Search for the cell housing the specified text and yield its (x, y) center coordinate. 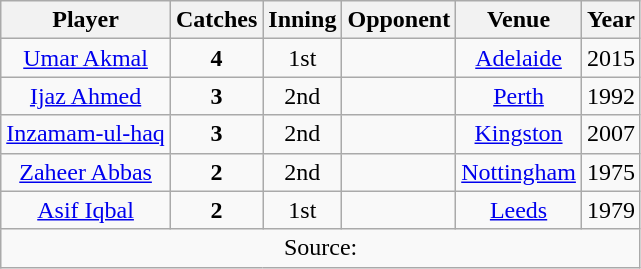
1975 (610, 172)
Adelaide (519, 58)
1992 (610, 96)
Opponent (399, 20)
Leeds (519, 210)
Venue (519, 20)
Inning (302, 20)
Year (610, 20)
Nottingham (519, 172)
Player (86, 20)
Inzamam-ul-haq (86, 134)
Kingston (519, 134)
4 (216, 58)
2007 (610, 134)
Ijaz Ahmed (86, 96)
1979 (610, 210)
Zaheer Abbas (86, 172)
Umar Akmal (86, 58)
Catches (216, 20)
2015 (610, 58)
Perth (519, 96)
Asif Iqbal (86, 210)
Source: (321, 248)
